For the text-containing cell, return its midpoint in [x, y] coordinate format. 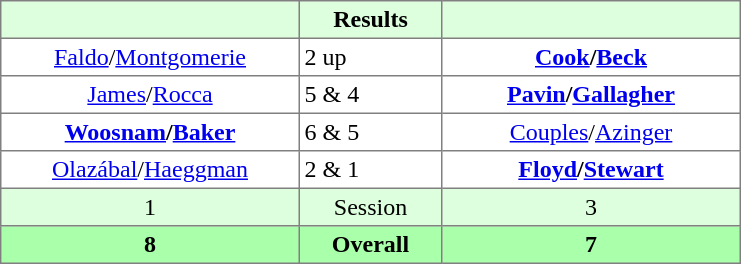
Session [370, 207]
Floyd/Stewart [591, 170]
2 & 1 [370, 170]
Couples/Azinger [591, 132]
Pavin/Gallagher [591, 95]
Overall [370, 245]
James/Rocca [150, 95]
Olazábal/Haeggman [150, 170]
Faldo/Montgomerie [150, 57]
6 & 5 [370, 132]
Cook/Beck [591, 57]
2 up [370, 57]
Results [370, 20]
Woosnam/Baker [150, 132]
1 [150, 207]
8 [150, 245]
7 [591, 245]
3 [591, 207]
5 & 4 [370, 95]
